From the cell containing the given text, extract its center point as (X, Y) coordinate. 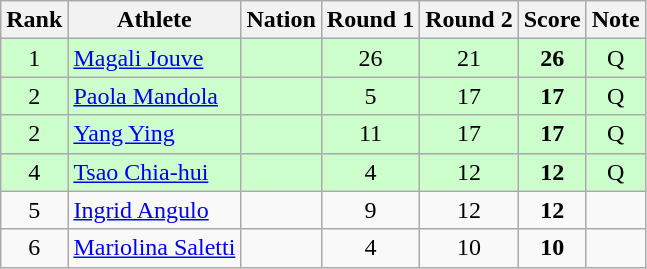
Rank (34, 20)
Mariolina Saletti (154, 248)
1 (34, 58)
6 (34, 248)
11 (370, 134)
Round 1 (370, 20)
Paola Mandola (154, 96)
Ingrid Angulo (154, 210)
Tsao Chia-hui (154, 172)
Round 2 (469, 20)
9 (370, 210)
21 (469, 58)
Athlete (154, 20)
Note (616, 20)
Nation (281, 20)
Yang Ying (154, 134)
Magali Jouve (154, 58)
Score (552, 20)
